Identify which cell holds the provided text, then report its (x, y) central coordinate. 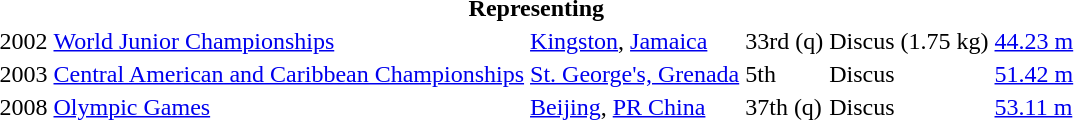
World Junior Championships (289, 41)
Discus (1.75 kg) (909, 41)
St. George's, Grenada (635, 74)
Kingston, Jamaica (635, 41)
Discus (909, 74)
5th (784, 74)
33rd (q) (784, 41)
Central American and Caribbean Championships (289, 74)
